Determine the [X, Y] coordinate at the center of the cell enclosing the given text.  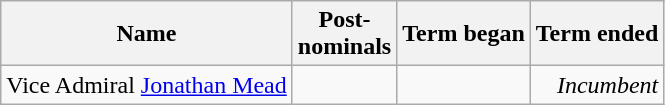
Vice Admiral Jonathan Mead [147, 85]
Term ended [597, 34]
Post-nominals [344, 34]
Term began [464, 34]
Name [147, 34]
Incumbent [597, 85]
